From the cell containing the given text, extract its center point as (X, Y) coordinate. 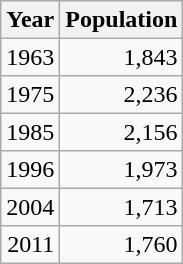
2011 (30, 244)
1,760 (122, 244)
1,973 (122, 170)
1975 (30, 94)
Population (122, 20)
1996 (30, 170)
1985 (30, 132)
1963 (30, 56)
1,713 (122, 206)
2,156 (122, 132)
2004 (30, 206)
2,236 (122, 94)
Year (30, 20)
1,843 (122, 56)
